Return [X, Y] of the center of cell containing provided text 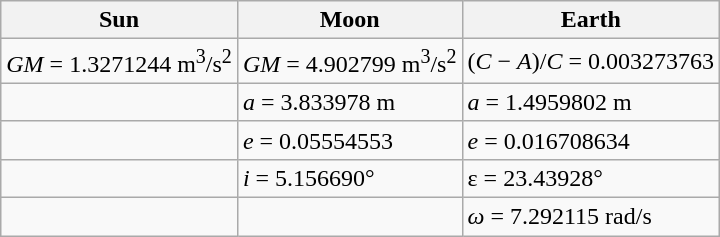
i = 5.156690° [350, 178]
e = 0.016708634 [591, 140]
Sun [120, 20]
a = 3.833978 m [350, 102]
ε = 23.43928° [591, 178]
Earth [591, 20]
ω = 7.292115 rad/s [591, 217]
(C − A)/C = 0.003273763 [591, 62]
Moon [350, 20]
a = 1.4959802 m [591, 102]
GM = 1.3271244 m3/s2 [120, 62]
GM = 4.902799 m3/s2 [350, 62]
e = 0.05554553 [350, 140]
